Pinpoint the cell where the given text exists, returning its (x, y) midpoint coordinate. 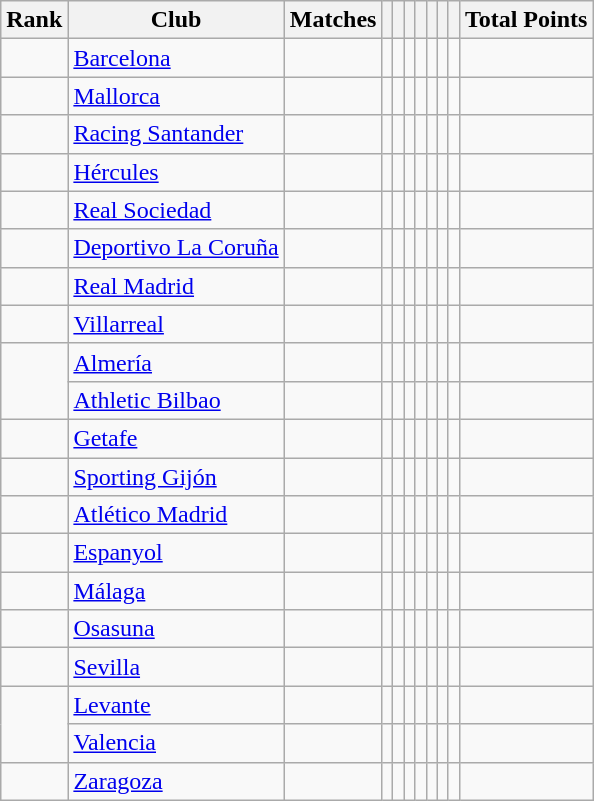
Mallorca (176, 96)
Levante (176, 705)
Deportivo La Coruña (176, 248)
Rank (34, 20)
Matches (333, 20)
Hércules (176, 172)
Sevilla (176, 667)
Villarreal (176, 324)
Espanyol (176, 553)
Real Sociedad (176, 210)
Zaragoza (176, 781)
Sporting Gijón (176, 477)
Total Points (526, 20)
Barcelona (176, 58)
Club (176, 20)
Osasuna (176, 629)
Getafe (176, 438)
Almería (176, 362)
Málaga (176, 591)
Atlético Madrid (176, 515)
Real Madrid (176, 286)
Valencia (176, 743)
Racing Santander (176, 134)
Athletic Bilbao (176, 400)
